Pinpoint the cell where the given text exists, returning its (x, y) midpoint coordinate. 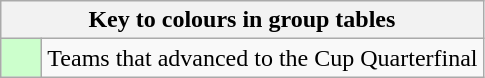
Teams that advanced to the Cup Quarterfinal (262, 58)
Key to colours in group tables (242, 20)
